Return the [X, Y] coordinate for the center point of the cell that contains the specified text.  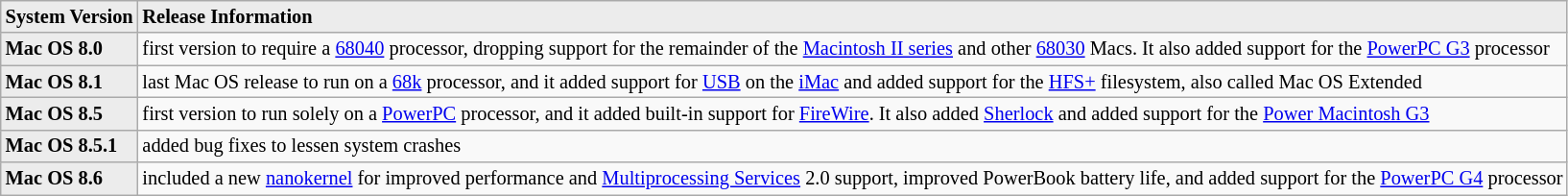
Mac OS 8.5.1 [69, 146]
Mac OS 8.1 [69, 82]
Release Information [853, 16]
System Version [69, 16]
added bug fixes to lessen system crashes [853, 146]
Mac OS 8.0 [69, 49]
Mac OS 8.5 [69, 113]
Mac OS 8.6 [69, 179]
